Determine the [x, y] coordinate at the center of the cell enclosing the given text.  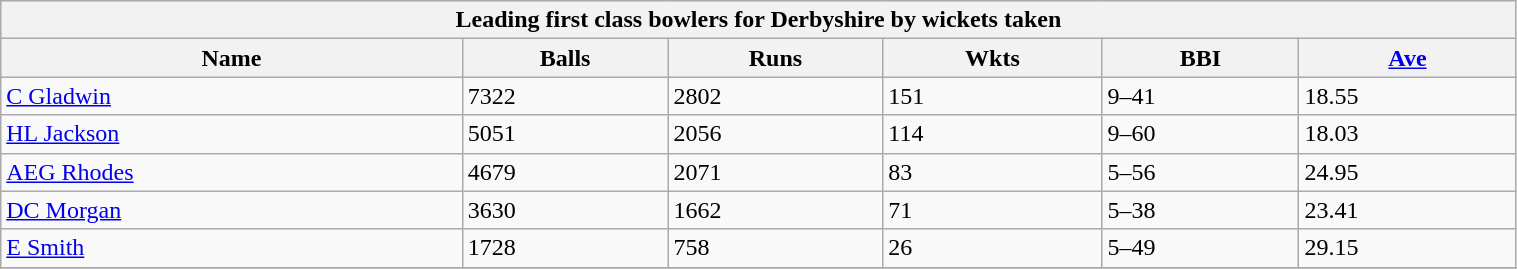
DC Morgan [232, 210]
1728 [565, 248]
2802 [776, 96]
C Gladwin [232, 96]
7322 [565, 96]
2056 [776, 134]
18.55 [1408, 96]
5–49 [1200, 248]
Runs [776, 58]
Balls [565, 58]
9–41 [1200, 96]
23.41 [1408, 210]
4679 [565, 172]
24.95 [1408, 172]
Ave [1408, 58]
E Smith [232, 248]
5051 [565, 134]
114 [992, 134]
29.15 [1408, 248]
BBI [1200, 58]
758 [776, 248]
26 [992, 248]
AEG Rhodes [232, 172]
1662 [776, 210]
3630 [565, 210]
71 [992, 210]
151 [992, 96]
5–38 [1200, 210]
9–60 [1200, 134]
Name [232, 58]
Wkts [992, 58]
HL Jackson [232, 134]
18.03 [1408, 134]
Leading first class bowlers for Derbyshire by wickets taken [758, 20]
2071 [776, 172]
5–56 [1200, 172]
83 [992, 172]
